Scan for the cell matching the given text and deliver its [X, Y] coordinate at center. 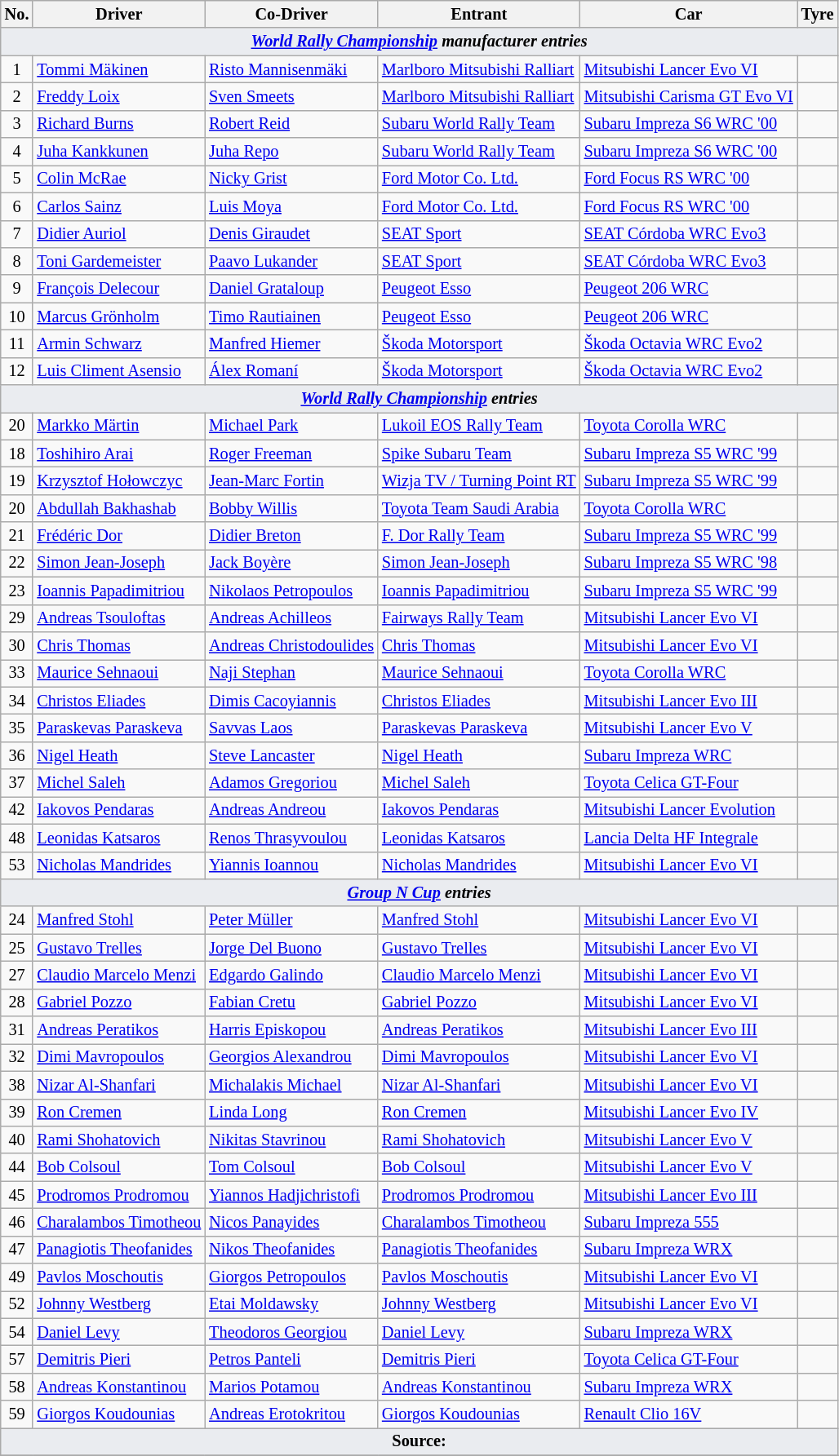
Car [689, 14]
4 [17, 152]
Nicos Panayides [291, 1222]
Adamos Gregoriou [291, 783]
Didier Auriol [119, 234]
Renos Thrasyvoulou [291, 838]
Manfred Hiemer [291, 343]
François Delecour [119, 289]
Fabian Cretu [291, 1002]
Yiannis Ioannou [291, 865]
Freddy Loix [119, 96]
Nikos Theofanides [291, 1250]
57 [17, 1360]
27 [17, 975]
Toyota Team Saudi Arabia [479, 508]
Michalakis Michael [291, 1085]
Marcus Grönholm [119, 316]
Timo Rautiainen [291, 316]
12 [17, 371]
39 [17, 1113]
Álex Romaní [291, 371]
25 [17, 948]
Carlos Sainz [119, 206]
5 [17, 179]
33 [17, 673]
Giorgos Petropoulos [291, 1277]
42 [17, 810]
49 [17, 1277]
Mitsubishi Lancer Evo IV [689, 1113]
Subaru Impreza 555 [689, 1222]
Naji Stephan [291, 673]
Paavo Lukander [291, 261]
29 [17, 618]
44 [17, 1167]
Toshihiro Arai [119, 454]
Peter Müller [291, 920]
Krzysztof Hołowczyc [119, 480]
Renault Clio 16V [689, 1414]
36 [17, 755]
52 [17, 1304]
Robert Reid [291, 124]
Jorge Del Buono [291, 948]
23 [17, 591]
Mitsubishi Carisma GT Evo VI [689, 96]
Fairways Rally Team [479, 618]
Lancia Delta HF Integrale [689, 838]
Etai Moldawsky [291, 1304]
Marios Potamou [291, 1387]
58 [17, 1387]
Nikitas Stavrinou [291, 1140]
37 [17, 783]
Andreas Christodoulides [291, 645]
Theodoros Georgiou [291, 1332]
47 [17, 1250]
Subaru Impreza WRC [689, 755]
Steve Lancaster [291, 755]
Spike Subaru Team [479, 454]
Driver [119, 14]
F. Dor Rally Team [479, 536]
Source: [419, 1441]
53 [17, 865]
Yiannos Hadjichristofi [291, 1195]
Luis Climent Asensio [119, 371]
Andreas Erotokritou [291, 1414]
Andreas Andreou [291, 810]
21 [17, 536]
7 [17, 234]
Harris Episkopou [291, 1030]
1 [17, 69]
46 [17, 1222]
Tyre [818, 14]
Wizja TV / Turning Point RT [479, 480]
10 [17, 316]
40 [17, 1140]
31 [17, 1030]
Dimis Cacoyiannis [291, 701]
11 [17, 343]
Group N Cup entries [419, 892]
Jack Boyère [291, 563]
59 [17, 1414]
Andreas Achilleos [291, 618]
Co-Driver [291, 14]
Savvas Laos [291, 728]
Nicky Grist [291, 179]
Bobby Willis [291, 508]
Linda Long [291, 1113]
8 [17, 261]
World Rally Championship manufacturer entries [419, 42]
Denis Giraudet [291, 234]
Luis Moya [291, 206]
Juha Repo [291, 152]
30 [17, 645]
Tom Colsoul [291, 1167]
Daniel Grataloup [291, 289]
9 [17, 289]
3 [17, 124]
18 [17, 454]
World Rally Championship entries [419, 399]
Risto Mannisenmäki [291, 69]
Andreas Tsouloftas [119, 618]
Petros Panteli [291, 1360]
No. [17, 14]
Nikolaos Petropoulos [291, 591]
Tommi Mäkinen [119, 69]
34 [17, 701]
54 [17, 1332]
Frédéric Dor [119, 536]
Abdullah Bakhashab [119, 508]
Toni Gardemeister [119, 261]
Subaru Impreza S5 WRC '98 [689, 563]
Edgardo Galindo [291, 975]
Sven Smeets [291, 96]
Georgios Alexandrou [291, 1057]
32 [17, 1057]
Roger Freeman [291, 454]
24 [17, 920]
35 [17, 728]
2 [17, 96]
45 [17, 1195]
38 [17, 1085]
Jean-Marc Fortin [291, 480]
28 [17, 1002]
Richard Burns [119, 124]
Armin Schwarz [119, 343]
Lukoil EOS Rally Team [479, 426]
19 [17, 480]
Markko Märtin [119, 426]
48 [17, 838]
Juha Kankkunen [119, 152]
Michael Park [291, 426]
6 [17, 206]
Entrant [479, 14]
Colin McRae [119, 179]
Didier Breton [291, 536]
22 [17, 563]
Mitsubishi Lancer Evolution [689, 810]
